Capture the cell that displays the provided text and extract its (x, y) central coordinate. 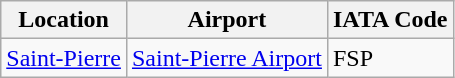
IATA Code (390, 20)
Airport (226, 20)
Saint-Pierre Airport (226, 58)
FSP (390, 58)
Saint-Pierre (64, 58)
Location (64, 20)
